Detect which cell encompasses the target text, then output its (X, Y) center coordinate. 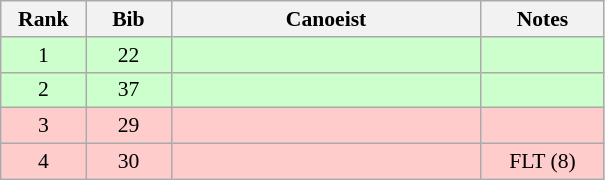
30 (128, 162)
FLT (8) (542, 162)
2 (44, 90)
Bib (128, 19)
29 (128, 126)
Rank (44, 19)
4 (44, 162)
3 (44, 126)
22 (128, 55)
37 (128, 90)
Notes (542, 19)
Canoeist (326, 19)
1 (44, 55)
